For the text-containing cell, return its midpoint in (x, y) coordinate format. 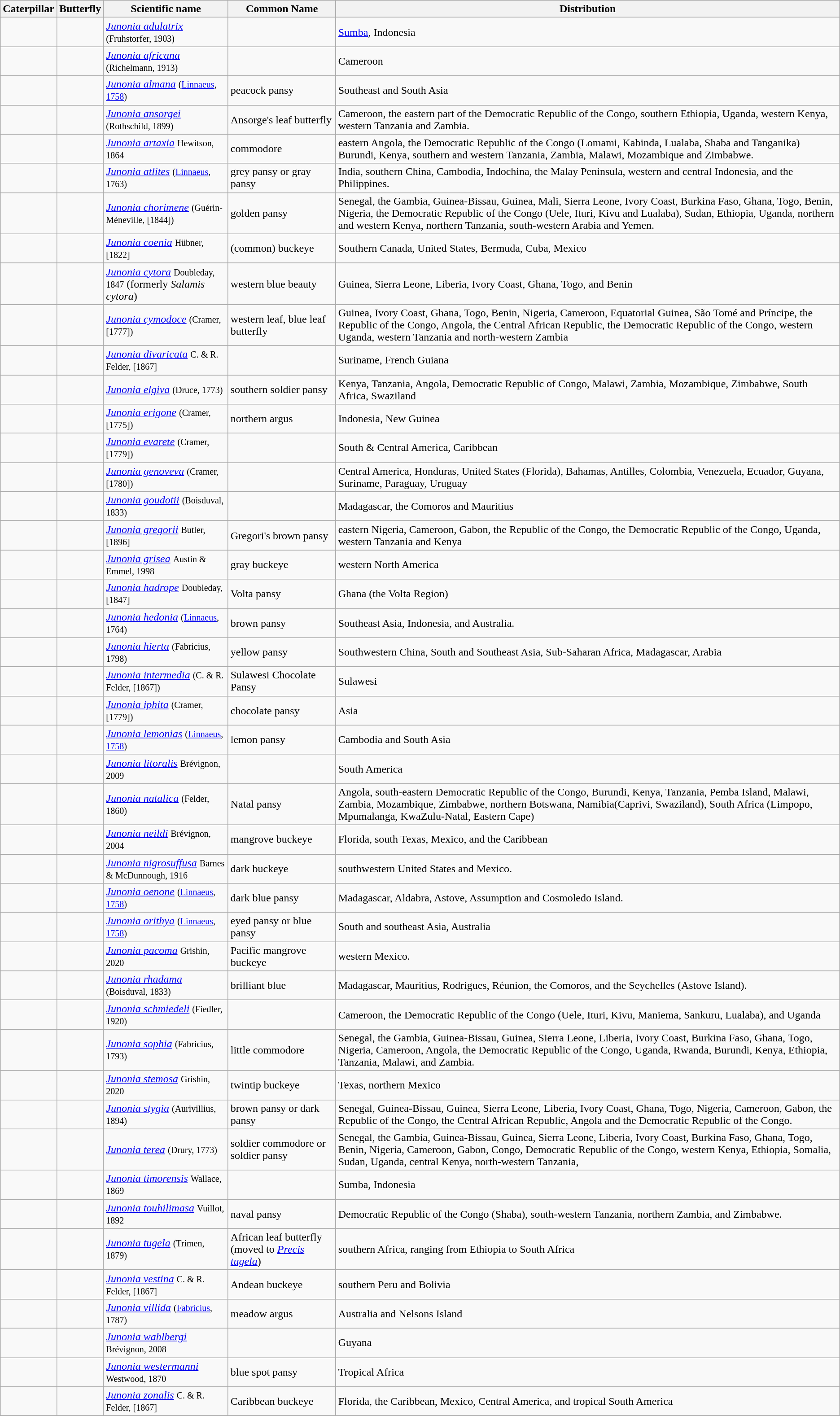
Junonia iphita (Cramer, [1779]) (166, 711)
Madagascar, Mauritius, Rodrigues, Réunion, the Comoros, and the Seychelles (Astove Island). (588, 985)
western Mexico. (588, 957)
Ansorge's leaf butterfly (282, 119)
western blue beauty (282, 284)
Junonia villida (Fabricius, 1787) (166, 1314)
western leaf, blue leaf butterfly (282, 325)
Junonia almana (Linnaeus, 1758) (166, 91)
mangrove buckeye (282, 839)
Southern Canada, United States, Bermuda, Cuba, Mexico (588, 249)
southern soldier pansy (282, 389)
Junonia natalica (Felder, 1860) (166, 804)
Andean buckeye (282, 1284)
Indonesia, New Guinea (588, 419)
Junonia touhilimasa Vuillot, 1892 (166, 1214)
Junonia hedonia (Linnaeus, 1764) (166, 623)
Florida, south Texas, Mexico, and the Caribbean (588, 839)
Junonia artaxia Hewitson, 1864 (166, 149)
Junonia genoveva (Cramer, [1780]) (166, 477)
Distribution (588, 9)
Junonia cymodoce (Cramer, [1777]) (166, 325)
Junonia evarete (Cramer, [1779]) (166, 448)
Gregori's brown pansy (282, 536)
Junonia adulatrix (Fruhstorfer, 1903) (166, 32)
Junonia coenia Hübner, [1822] (166, 249)
little commodore (282, 1050)
Suriname, French Guiana (588, 360)
Junonia ansorgei (Rothschild, 1899) (166, 119)
Junonia sophia (Fabricius, 1793) (166, 1050)
Pacific mangrove buckeye (282, 957)
Caterpillar (29, 9)
Junonia westermanni Westwood, 1870 (166, 1372)
Tropical Africa (588, 1372)
Junonia erigone (Cramer, [1775]) (166, 419)
Junonia stemosa Grishin, 2020 (166, 1085)
peacock pansy (282, 91)
Common Name (282, 9)
Junonia hierta (Fabricius, 1798) (166, 652)
Florida, the Caribbean, Mexico, Central America, and tropical South America (588, 1402)
Junonia gregorii Butler, [1896] (166, 536)
chocolate pansy (282, 711)
soldier commodore or soldier pansy (282, 1149)
Junonia stygia (Aurivillius, 1894) (166, 1114)
commodore (282, 149)
Butterfly (80, 9)
Guinea, Sierra Leone, Liberia, Ivory Coast, Ghana, Togo, and Benin (588, 284)
Southeast and South Asia (588, 91)
Junonia hadrope Doubleday, [1847] (166, 594)
Junonia intermedia (C. & R. Felder, [1867]) (166, 681)
Volta pansy (282, 594)
Cameroon, the eastern part of the Democratic Republic of the Congo, southern Ethiopia, Uganda, western Kenya, western Tanzania and Zambia. (588, 119)
eastern Nigeria, Cameroon, Gabon, the Republic of the Congo, the Democratic Republic of the Congo, Uganda, western Tanzania and Kenya (588, 536)
Sulawesi Chocolate Pansy (282, 681)
Junonia chorimene (Guérin-Méneville, [1844]) (166, 213)
Democratic Republic of the Congo (Shaba), south-western Tanzania, northern Zambia, and Zimbabwe. (588, 1214)
Cameroon (588, 61)
Madagascar, the Comoros and Mauritius (588, 506)
Junonia elgiva (Druce, 1773) (166, 389)
Natal pansy (282, 804)
Junonia wahlbergi Brévignon, 2008 (166, 1342)
Junonia timorensis Wallace, 1869 (166, 1184)
Junonia litoralis Brévignon, 2009 (166, 769)
African leaf butterfly (moved to Precis tugela) (282, 1249)
Junonia oenone (Linnaeus, 1758) (166, 898)
Caribbean buckeye (282, 1402)
golden pansy (282, 213)
Guyana (588, 1342)
Cameroon, the Democratic Republic of the Congo (Uele, Ituri, Kivu, Maniema, Sankuru, Lualaba), and Uganda (588, 1015)
Junonia divaricata C. & R. Felder, [1867] (166, 360)
Junonia tugela (Trimen, 1879) (166, 1249)
dark buckeye (282, 869)
twintip buckeye (282, 1085)
Southwestern China, South and Southeast Asia, Sub-Saharan Africa, Madagascar, Arabia (588, 652)
Junonia vestina C. & R. Felder, [1867] (166, 1284)
(common) buckeye (282, 249)
Junonia zonalis C. & R. Felder, [1867] (166, 1402)
Junonia africana (Richelmann, 1913) (166, 61)
blue spot pansy (282, 1372)
Sulawesi (588, 681)
Kenya, Tanzania, Angola, Democratic Republic of Congo, Malawi, Zambia, Mozambique, Zimbabwe, South Africa, Swaziland (588, 389)
brown pansy (282, 623)
Ghana (the Volta Region) (588, 594)
Junonia goudotii (Boisduval, 1833) (166, 506)
Junonia grisea Austin & Emmel, 1998 (166, 564)
Scientific name (166, 9)
South America (588, 769)
meadow argus (282, 1314)
Junonia schmiedeli (Fiedler, 1920) (166, 1015)
western North America (588, 564)
naval pansy (282, 1214)
Junonia cytora Doubleday, 1847 (formerly Salamis cytora) (166, 284)
dark blue pansy (282, 898)
yellow pansy (282, 652)
Junonia atlites (Linnaeus, 1763) (166, 178)
South & Central America, Caribbean (588, 448)
Junonia orithya (Linnaeus, 1758) (166, 927)
brilliant blue (282, 985)
Junonia pacoma Grishin, 2020 (166, 957)
Cambodia and South Asia (588, 739)
northern argus (282, 419)
India, southern China, Cambodia, Indochina, the Malay Peninsula, western and central Indonesia, and the Philippines. (588, 178)
Southeast Asia, Indonesia, and Australia. (588, 623)
gray buckeye (282, 564)
lemon pansy (282, 739)
Texas, northern Mexico (588, 1085)
South and southeast Asia, Australia (588, 927)
Asia (588, 711)
Australia and Nelsons Island (588, 1314)
Junonia rhadama (Boisduval, 1833) (166, 985)
Junonia nigrosuffusa Barnes & McDunnough, 1916 (166, 869)
Junonia lemonias (Linnaeus, 1758) (166, 739)
brown pansy or dark pansy (282, 1114)
Madagascar, Aldabra, Astove, Assumption and Cosmoledo Island. (588, 898)
Central America, Honduras, United States (Florida), Bahamas, Antilles, Colombia, Venezuela, Ecuador, Guyana, Suriname, Paraguay, Uruguay (588, 477)
Junonia terea (Drury, 1773) (166, 1149)
grey pansy or gray pansy (282, 178)
southern Africa, ranging from Ethiopia to South Africa (588, 1249)
Junonia neildi Brévignon, 2004 (166, 839)
southern Peru and Bolivia (588, 1284)
eyed pansy or blue pansy (282, 927)
southwestern United States and Mexico. (588, 869)
